Scan for the cell matching the given text and deliver its (x, y) coordinate at center. 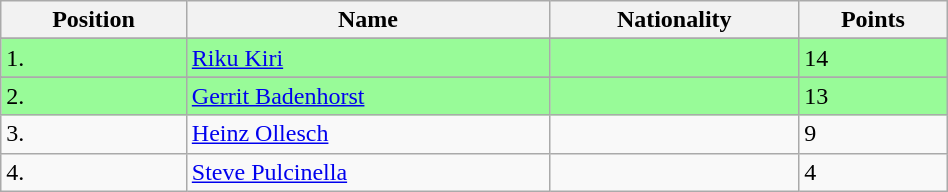
4. (94, 172)
14 (874, 58)
Heinz Ollesch (368, 134)
9 (874, 134)
Points (874, 20)
Position (94, 20)
Steve Pulcinella (368, 172)
3. (94, 134)
4 (874, 172)
Nationality (674, 20)
Riku Kiri (368, 58)
1. (94, 58)
2. (94, 96)
Gerrit Badenhorst (368, 96)
Name (368, 20)
13 (874, 96)
